Extract the [x, y] coordinate from the center of the cell holding the provided text.  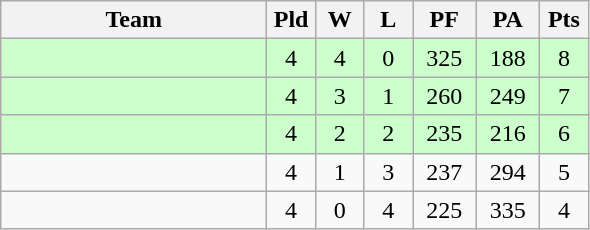
225 [444, 210]
188 [508, 58]
L [388, 20]
W [340, 20]
6 [564, 134]
249 [508, 96]
260 [444, 96]
5 [564, 172]
216 [508, 134]
335 [508, 210]
PF [444, 20]
7 [564, 96]
8 [564, 58]
Pts [564, 20]
325 [444, 58]
235 [444, 134]
Pld [292, 20]
237 [444, 172]
PA [508, 20]
294 [508, 172]
Team [134, 20]
